Extract the (x, y) coordinate from the center of the cell holding the provided text.  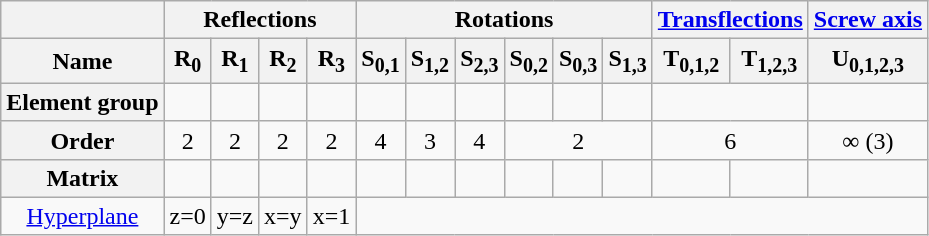
R2 (284, 61)
S0,3 (578, 61)
x=y (284, 216)
T0,1,2 (691, 61)
Matrix (82, 178)
R3 (332, 61)
3 (430, 140)
R1 (234, 61)
R0 (188, 61)
6 (730, 140)
Name (82, 61)
∞ (3) (868, 140)
Element group (82, 102)
y=z (234, 216)
S0,2 (528, 61)
Reflections (260, 20)
S0,1 (380, 61)
Order (82, 140)
x=1 (332, 216)
Transflections (730, 20)
S2,3 (480, 61)
Hyperplane (82, 216)
U0,1,2,3 (868, 61)
T1,2,3 (769, 61)
S1,2 (430, 61)
z=0 (188, 216)
Screw axis (868, 20)
Rotations (504, 20)
S1,3 (628, 61)
